Determine the [X, Y] coordinate at the center of the cell enclosing the given text.  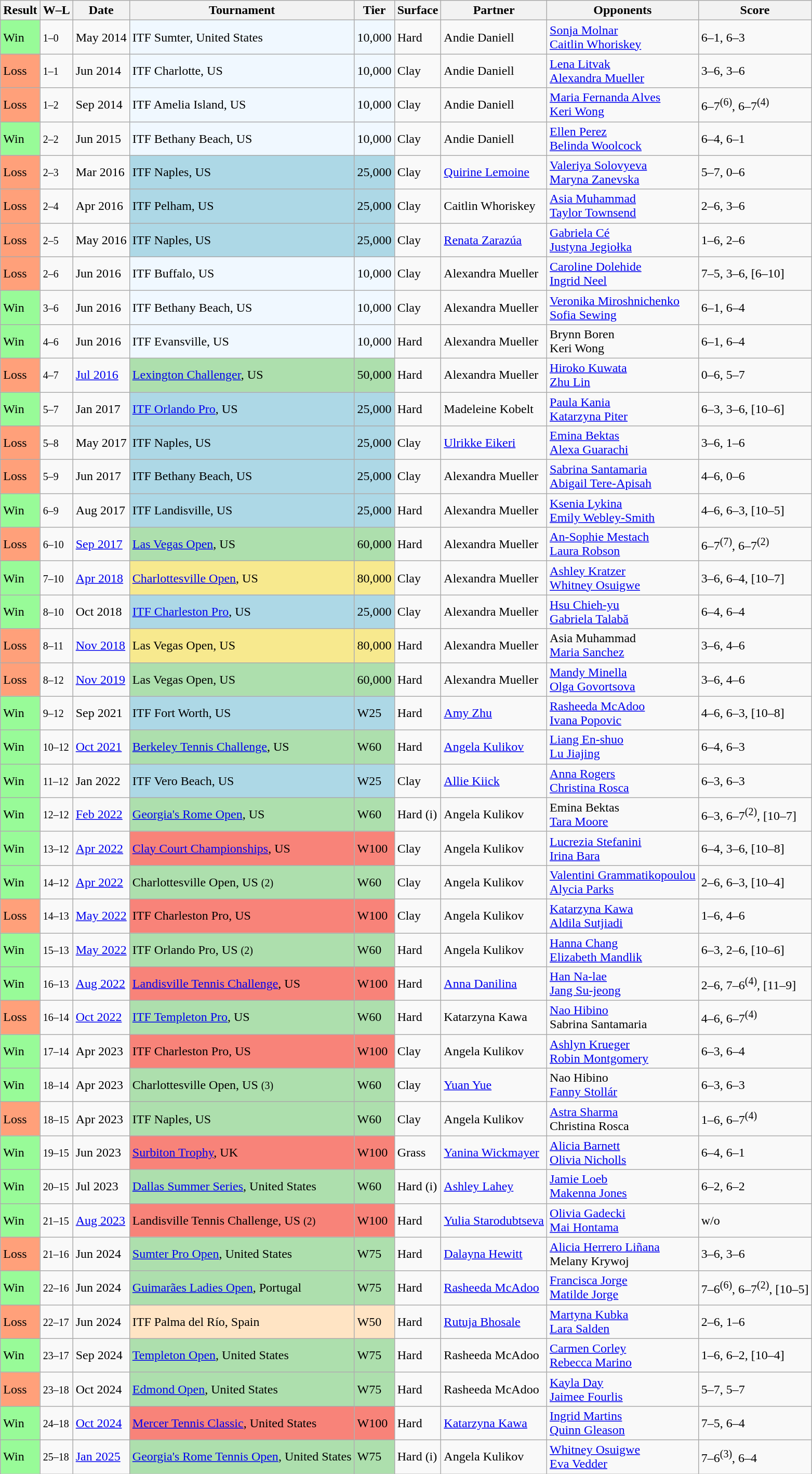
1–6, 2–6 [755, 240]
May 2014 [101, 37]
6–3, 3–6, [10–6] [755, 408]
Mar 2016 [101, 172]
Lucrezia Stefanini Irina Bara [623, 848]
6–3, 2–6, [10–6] [755, 950]
15–13 [56, 950]
5–7 [56, 408]
Georgia's Rome Open, US [242, 815]
1–6, 6–7(4) [755, 1119]
16–13 [56, 984]
Sonja Molnar Caitlin Whoriskey [623, 37]
May 2017 [101, 443]
3–6, 1–6 [755, 443]
24–18 [56, 1423]
Quirine Lemoine [494, 172]
ITF Templeton Pro, US [242, 1017]
4–7 [56, 375]
Carmen Corley Rebecca Marino [623, 1355]
Emina Bektas Tara Moore [623, 815]
Oct 2018 [101, 612]
Anna Danilina [494, 984]
Han Na-lae Jang Su-jeong [623, 984]
Tier [374, 10]
13–12 [56, 848]
2–3 [56, 172]
Nao Hibino Fanny Stollár [623, 1085]
Valentini Grammatikopoulou Alycia Parks [623, 882]
Yanina Wickmayer [494, 1152]
Surbiton Trophy, UK [242, 1152]
Landisville Tennis Challenge, US [242, 984]
14–12 [56, 882]
7–6(6), 6–7(2), [10–5] [755, 1287]
Valeriya Solovyeva Maryna Zanevska [623, 172]
Whitney Osuigwe Eva Vedder [623, 1457]
Landisville Tennis Challenge, US (2) [242, 1220]
Templeton Open, United States [242, 1355]
6–3, 6–4 [755, 1052]
17–14 [56, 1052]
4–6, 6–7(4) [755, 1017]
Kayla Day Jaimee Fourlis [623, 1389]
Caroline Dolehide Ingrid Neel [623, 273]
6–4, 6–4 [755, 612]
2–4 [56, 206]
Oct 2022 [101, 1017]
14–13 [56, 915]
Brynn Boren Keri Wong [623, 341]
Opponents [623, 10]
Jun 2015 [101, 138]
ITF Sumter, United States [242, 37]
23–18 [56, 1389]
2–6, 3–6 [755, 206]
Tournament [242, 10]
4–6, 6–3, [10–8] [755, 713]
Renata Zarazúa [494, 240]
Sep 2021 [101, 713]
Nao Hibino Sabrina Santamaria [623, 1017]
Ellen Perez Belinda Woolcock [623, 138]
7–5, 6–4 [755, 1423]
ITF Fort Worth, US [242, 713]
Francisca Jorge Matilde Jorge [623, 1287]
Allie Kiick [494, 780]
Dalayna Hewitt [494, 1254]
50,000 [374, 375]
5–8 [56, 443]
Jan 2025 [101, 1457]
Guimarães Ladies Open, Portugal [242, 1287]
Partner [494, 10]
22–17 [56, 1322]
Jun 2017 [101, 477]
An-Sophie Mestach Laura Robson [623, 545]
Sumter Pro Open, United States [242, 1254]
Apr 2016 [101, 206]
Sabrina Santamaria Abigail Tere-Apisah [623, 477]
7–5, 3–6, [6–10] [755, 273]
ITF Pelham, US [242, 206]
Rutuja Bhosale [494, 1322]
7–10 [56, 578]
Dallas Summer Series, United States [242, 1187]
May 2016 [101, 240]
9–12 [56, 713]
4–6 [56, 341]
6–7(7), 6–7(2) [755, 545]
Asia Muhammad Taylor Townsend [623, 206]
21–15 [56, 1220]
Emina Bektas Alexa Guarachi [623, 443]
Martyna Kubka Lara Salden [623, 1322]
Sep 2017 [101, 545]
0–6, 5–7 [755, 375]
5–7, 5–7 [755, 1389]
5–9 [56, 477]
Gabriela Cé Justyna Jegiołka [623, 240]
W–L [56, 10]
ITF Evansville, US [242, 341]
Charlottesville Open, US (3) [242, 1085]
6–9 [56, 510]
Clay Court Championships, US [242, 848]
w/o [755, 1220]
Jan 2022 [101, 780]
16–14 [56, 1017]
6–10 [56, 545]
5–7, 0–6 [755, 172]
4–6, 6–3, [10–5] [755, 510]
11–12 [56, 780]
Hiroko Kuwata Zhu Lin [623, 375]
ITF Landisville, US [242, 510]
7–6(3), 6–4 [755, 1457]
21–16 [56, 1254]
Nov 2018 [101, 645]
1–1 [56, 71]
20–15 [56, 1187]
Rasheeda McAdoo Ivana Popovic [623, 713]
Surface [418, 10]
1–2 [56, 105]
Astra Sharma Christina Rosca [623, 1119]
Caitlin Whoriskey [494, 206]
Olivia Gadecki Mai Hontama [623, 1220]
23–17 [56, 1355]
8–10 [56, 612]
3–6, 6–4, [10–7] [755, 578]
ITF Orlando Pro, US (2) [242, 950]
Score [755, 10]
Amy Zhu [494, 713]
4–6, 0–6 [755, 477]
Aug 2022 [101, 984]
Nov 2019 [101, 680]
Feb 2022 [101, 815]
10–12 [56, 747]
2–6, 7–6(4), [11–9] [755, 984]
Madeleine Kobelt [494, 408]
2–2 [56, 138]
1–6, 6–2, [10–4] [755, 1355]
Liang En-shuo Lu Jiajing [623, 747]
8–11 [56, 645]
Yulia Starodubtseva [494, 1220]
2–6, 6–3, [10–4] [755, 882]
ITF Palma del Río, Spain [242, 1322]
2–6, 1–6 [755, 1322]
2–5 [56, 240]
ITF Orlando Pro, US [242, 408]
Ashlyn Krueger Robin Montgomery [623, 1052]
6–4, 6–3 [755, 747]
1–0 [56, 37]
6–3, 6–7(2), [10–7] [755, 815]
3–6 [56, 308]
Oct 2021 [101, 747]
Maria Fernanda Alves Keri Wong [623, 105]
Mandy Minella Olga Govortsova [623, 680]
Berkeley Tennis Challenge, US [242, 747]
Lena Litvak Alexandra Mueller [623, 71]
Asia Muhammad Maria Sanchez [623, 645]
Apr 2018 [101, 578]
18–14 [56, 1085]
8–12 [56, 680]
Ingrid Martins Quinn Gleason [623, 1423]
Hsu Chieh-yu Gabriela Talabă [623, 612]
Jul 2016 [101, 375]
Ashley Kratzer Whitney Osuigwe [623, 578]
Sep 2024 [101, 1355]
Date [101, 10]
Aug 2023 [101, 1220]
19–15 [56, 1152]
6–1, 6–3 [755, 37]
Yuan Yue [494, 1085]
Anna Rogers Christina Rosca [623, 780]
ITF Charlotte, US [242, 71]
Aug 2017 [101, 510]
ITF Amelia Island, US [242, 105]
Sep 2014 [101, 105]
Charlottesville Open, US [242, 578]
Result [20, 10]
Jul 2023 [101, 1187]
6–7(6), 6–7(4) [755, 105]
12–12 [56, 815]
Veronika Miroshnichenko Sofia Sewing [623, 308]
Alicia Barnett Olivia Nicholls [623, 1152]
Jamie Loeb Makenna Jones [623, 1187]
ITF Buffalo, US [242, 273]
Katarzyna Kawa Aldila Sutjiadi [623, 915]
Ksenia Lykina Emily Webley-Smith [623, 510]
Hanna Chang Elizabeth Mandlik [623, 950]
1–6, 4–6 [755, 915]
22–16 [56, 1287]
Georgia's Rome Tennis Open, United States [242, 1457]
Alicia Herrero Liñana Melany Krywoj [623, 1254]
Jun 2014 [101, 71]
25–18 [56, 1457]
18–15 [56, 1119]
ITF Vero Beach, US [242, 780]
Paula Kania Katarzyna Piter [623, 408]
Charlottesville Open, US (2) [242, 882]
Edmond Open, United States [242, 1389]
Ashley Lahey [494, 1187]
Grass [418, 1152]
2–6 [56, 273]
Jan 2017 [101, 408]
6–2, 6–2 [755, 1187]
Ulrikke Eikeri [494, 443]
W50 [374, 1322]
Mercer Tennis Classic, United States [242, 1423]
Jun 2023 [101, 1152]
6–4, 3–6, [10–8] [755, 848]
Lexington Challenger, US [242, 375]
